Determine the (X, Y) coordinate at the center of the cell enclosing the given text.  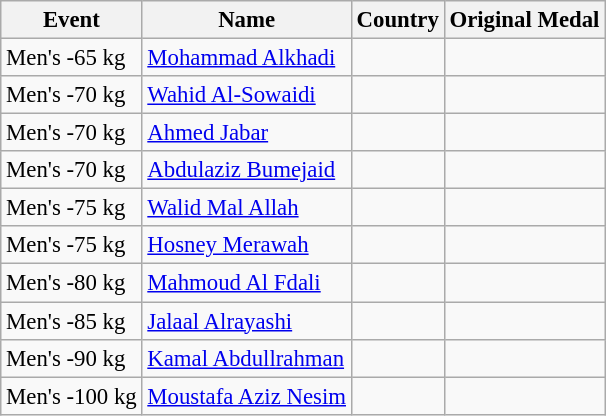
Men's -85 kg (72, 321)
Men's -65 kg (72, 58)
Walid Mal Allah (246, 208)
Hosney Merawah (246, 245)
Men's -80 kg (72, 283)
Moustafa Aziz Nesim (246, 396)
Men's -90 kg (72, 358)
Jalaal Alrayashi (246, 321)
Mohammad Alkhadi (246, 58)
Original Medal (524, 20)
Kamal Abdullrahman (246, 358)
Abdulaziz Bumejaid (246, 170)
Mahmoud Al Fdali (246, 283)
Country (398, 20)
Event (72, 20)
Ahmed Jabar (246, 133)
Wahid Al-Sowaidi (246, 95)
Men's -100 kg (72, 396)
Name (246, 20)
